Output the (X, Y) coordinate of the center of the cell containing the given text.  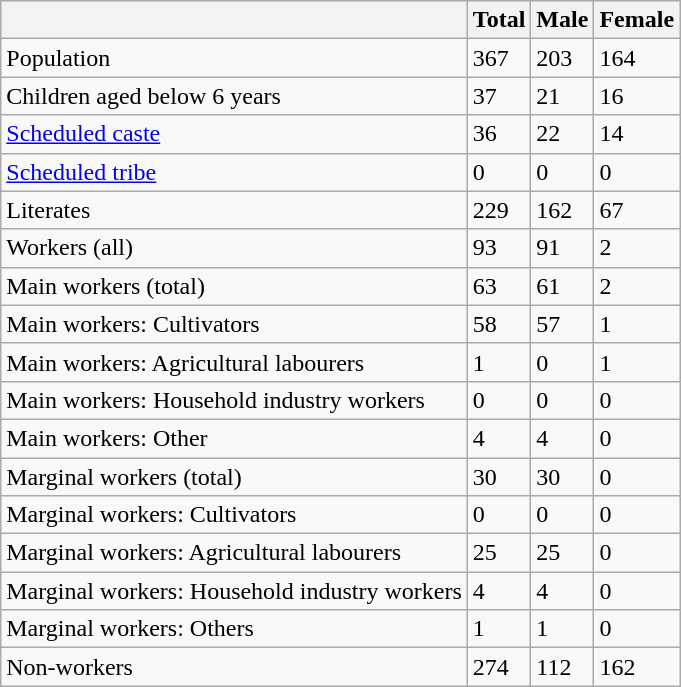
Literates (234, 210)
Scheduled caste (234, 134)
203 (562, 58)
Male (562, 20)
Main workers: Household industry workers (234, 400)
Marginal workers: Others (234, 629)
Total (499, 20)
67 (637, 210)
Marginal workers: Household industry workers (234, 591)
Marginal workers: Cultivators (234, 515)
112 (562, 667)
37 (499, 96)
Marginal workers: Agricultural labourers (234, 553)
Population (234, 58)
93 (499, 248)
16 (637, 96)
Female (637, 20)
274 (499, 667)
164 (637, 58)
Children aged below 6 years (234, 96)
57 (562, 324)
58 (499, 324)
Marginal workers (total) (234, 477)
Scheduled tribe (234, 172)
229 (499, 210)
21 (562, 96)
Workers (all) (234, 248)
Main workers (total) (234, 286)
63 (499, 286)
Main workers: Cultivators (234, 324)
36 (499, 134)
14 (637, 134)
61 (562, 286)
Non-workers (234, 667)
Main workers: Other (234, 438)
367 (499, 58)
91 (562, 248)
Main workers: Agricultural labourers (234, 362)
22 (562, 134)
